For the text-containing cell, return its midpoint in (X, Y) coordinate format. 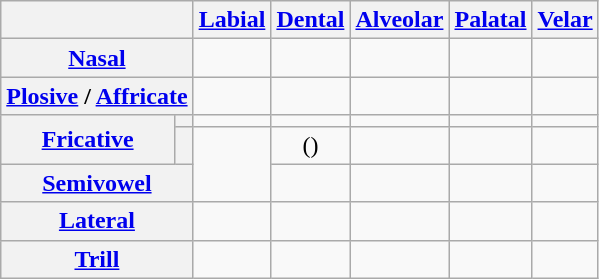
Palatal (490, 20)
Semivowel (97, 183)
() (310, 145)
Alveolar (400, 20)
Lateral (97, 221)
Velar (565, 20)
Plosive / Affricate (97, 96)
Trill (97, 259)
Fricative (88, 140)
Nasal (97, 58)
Dental (310, 20)
Labial (232, 20)
